Detect which cell encompasses the target text, then output its (x, y) center coordinate. 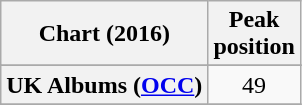
49 (254, 85)
UK Albums (OCC) (104, 85)
Peakposition (254, 34)
Chart (2016) (104, 34)
